For the text-containing cell, return its midpoint in [X, Y] coordinate format. 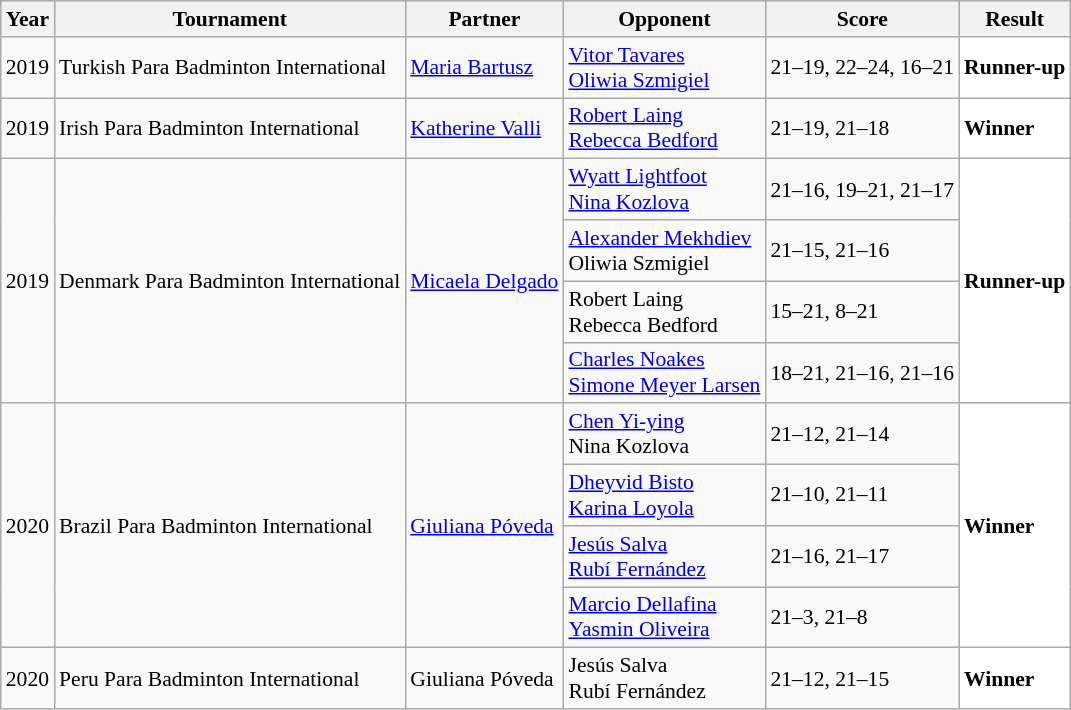
21–12, 21–15 [862, 678]
21–15, 21–16 [862, 250]
Alexander Mekhdiev Oliwia Szmigiel [664, 250]
Irish Para Badminton International [230, 128]
Result [1014, 19]
18–21, 21–16, 21–16 [862, 372]
Maria Bartusz [484, 68]
21–3, 21–8 [862, 618]
Marcio Dellafina Yasmin Oliveira [664, 618]
Year [28, 19]
21–16, 19–21, 21–17 [862, 190]
21–19, 21–18 [862, 128]
Micaela Delgado [484, 281]
21–19, 22–24, 16–21 [862, 68]
Partner [484, 19]
Opponent [664, 19]
Tournament [230, 19]
Chen Yi-ying Nina Kozlova [664, 434]
Katherine Valli [484, 128]
Turkish Para Badminton International [230, 68]
Denmark Para Badminton International [230, 281]
Vitor Tavares Oliwia Szmigiel [664, 68]
21–16, 21–17 [862, 556]
15–21, 8–21 [862, 312]
Charles Noakes Simone Meyer Larsen [664, 372]
Dheyvid Bisto Karina Loyola [664, 496]
21–12, 21–14 [862, 434]
Score [862, 19]
Wyatt Lightfoot Nina Kozlova [664, 190]
21–10, 21–11 [862, 496]
Peru Para Badminton International [230, 678]
Brazil Para Badminton International [230, 526]
